Detect which cell encompasses the target text, then output its (x, y) center coordinate. 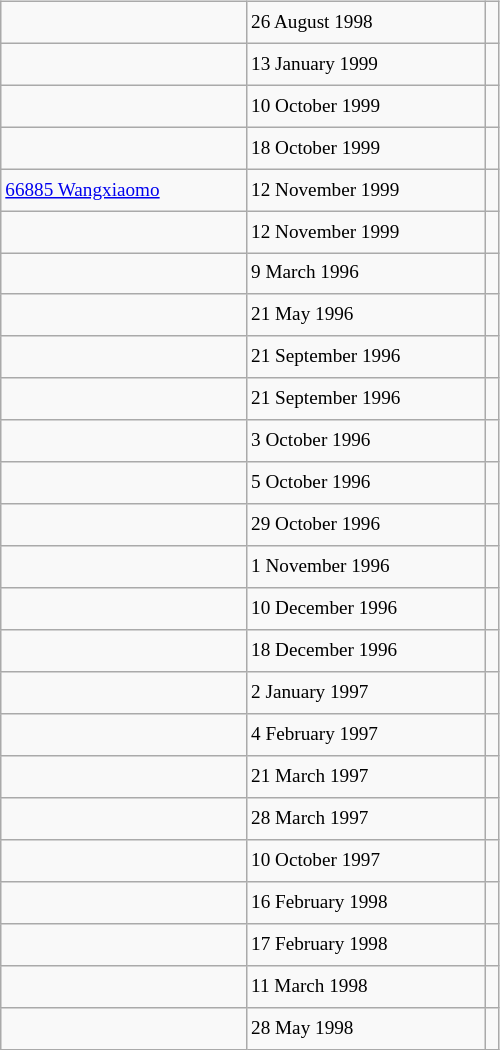
1 November 1996 (365, 567)
18 December 1996 (365, 651)
13 January 1999 (365, 64)
17 February 1998 (365, 944)
4 February 1997 (365, 735)
10 October 1999 (365, 106)
10 December 1996 (365, 609)
66885 Wangxiaomo (124, 190)
10 October 1997 (365, 861)
29 October 1996 (365, 525)
11 March 1998 (365, 986)
5 October 1996 (365, 483)
28 March 1997 (365, 819)
28 May 1998 (365, 1028)
21 May 1996 (365, 315)
9 March 1996 (365, 274)
26 August 1998 (365, 22)
21 March 1997 (365, 777)
18 October 1999 (365, 148)
16 February 1998 (365, 902)
3 October 1996 (365, 441)
2 January 1997 (365, 693)
